Return the [x, y] coordinate for the center point of the cell that contains the specified text.  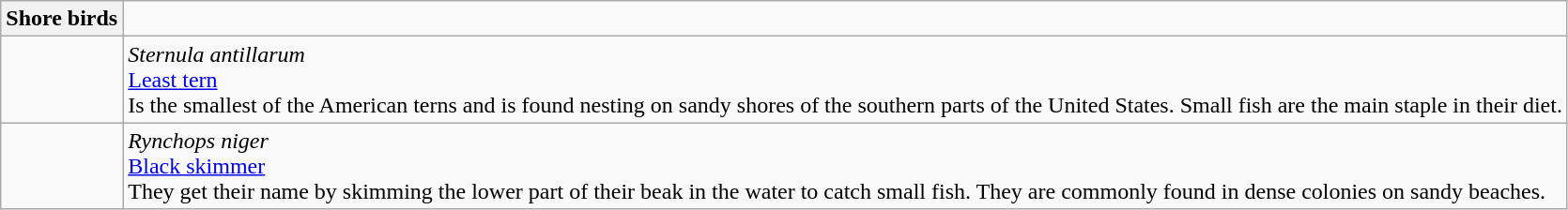
Shore birds [62, 19]
